Find where the given text appears and provide that cell's center as (X, Y) coordinate. 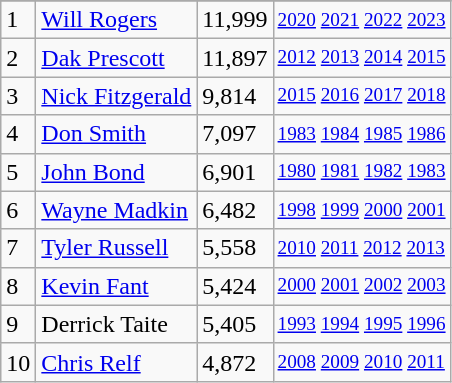
6 (18, 210)
6,901 (235, 172)
8 (18, 286)
2020 2021 2022 2023 (362, 20)
2000 2001 2002 2003 (362, 286)
Don Smith (116, 134)
Will Rogers (116, 20)
John Bond (116, 172)
7 (18, 248)
Dak Prescott (116, 58)
11,999 (235, 20)
2012 2013 2014 2015 (362, 58)
Derrick Taite (116, 324)
1998 1999 2000 2001 (362, 210)
2015 2016 2017 2018 (362, 96)
2008 2009 2010 2011 (362, 362)
Wayne Madkin (116, 210)
1993 1994 1995 1996 (362, 324)
3 (18, 96)
10 (18, 362)
Nick Fitzgerald (116, 96)
Kevin Fant (116, 286)
1983 1984 1985 1986 (362, 134)
1 (18, 20)
6,482 (235, 210)
4,872 (235, 362)
1980 1981 1982 1983 (362, 172)
9 (18, 324)
7,097 (235, 134)
5 (18, 172)
5,424 (235, 286)
9,814 (235, 96)
2 (18, 58)
2010 2011 2012 2013 (362, 248)
5,558 (235, 248)
4 (18, 134)
5,405 (235, 324)
Tyler Russell (116, 248)
Chris Relf (116, 362)
11,897 (235, 58)
